For the text-containing cell, return its midpoint in (x, y) coordinate format. 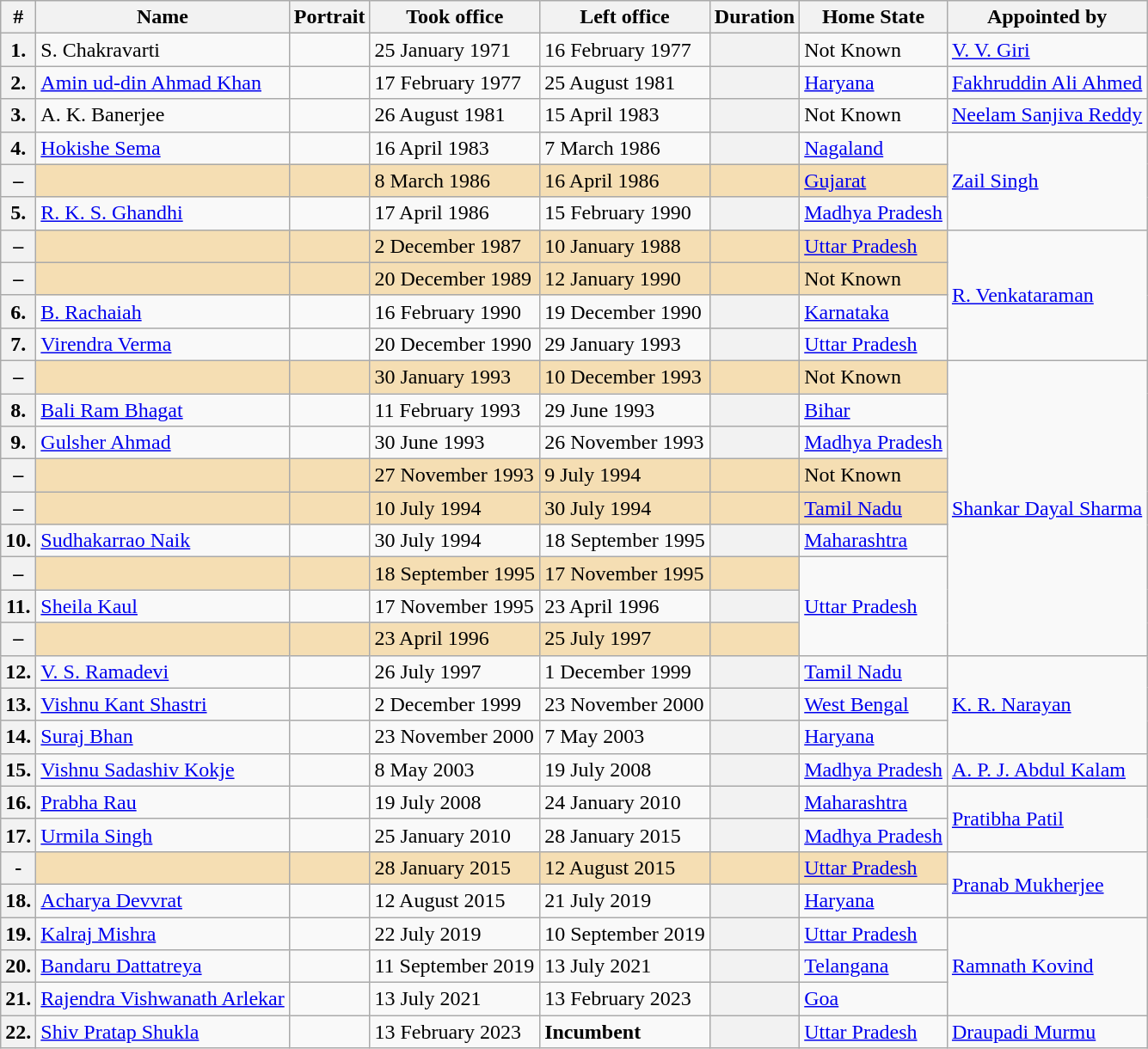
1. (19, 50)
17 February 1977 (455, 83)
16 February 1977 (625, 50)
16 April 1986 (625, 181)
16 April 1983 (455, 148)
22. (19, 1032)
10. (19, 541)
26 July 1997 (455, 672)
A. P. J. Abdul Kalam (1047, 770)
30 June 1993 (455, 443)
Sudhakarrao Naik (163, 541)
26 August 1981 (455, 115)
10 December 1993 (625, 377)
V. V. Giri (1047, 50)
Bandaru Dattatreya (163, 966)
25 January 1971 (455, 50)
A. K. Banerjee (163, 115)
Name (163, 17)
Shiv Pratap Shukla (163, 1032)
Incumbent (625, 1032)
25 July 1997 (625, 639)
Bali Ram Bhagat (163, 410)
Sheila Kaul (163, 606)
S. Chakravarti (163, 50)
7 May 2003 (625, 737)
Left office (625, 17)
Kalraj Mishra (163, 933)
K. R. Narayan (1047, 704)
Karnataka (874, 311)
Rajendra Vishwanath Arlekar (163, 999)
11 September 2019 (455, 966)
11 February 1993 (455, 410)
4. (19, 148)
8. (19, 410)
Draupadi Murmu (1047, 1032)
Vishnu Sadashiv Kokje (163, 770)
Neelam Sanjiva Reddy (1047, 115)
West Bengal (874, 704)
Ramnath Kovind (1047, 966)
Suraj Bhan (163, 737)
12. (19, 672)
R. K. S. Ghandhi (163, 213)
9 July 1994 (625, 475)
Shankar Dayal Sharma (1047, 507)
Acharya Devvrat (163, 900)
Gulsher Ahmad (163, 443)
Gujarat (874, 181)
17. (19, 835)
Goa (874, 999)
# (19, 17)
2 December 1999 (455, 704)
15 April 1983 (625, 115)
Hokishe Sema (163, 148)
16 February 1990 (455, 311)
5. (19, 213)
Vishnu Kant Shastri (163, 704)
10 January 1988 (625, 246)
Bihar (874, 410)
26 November 1993 (625, 443)
R. Venkataraman (1047, 295)
19. (19, 933)
13. (19, 704)
21 July 2019 (625, 900)
24 January 2010 (625, 802)
10 July 1994 (455, 508)
21. (19, 999)
Appointed by (1047, 17)
Home State (874, 17)
22 July 2019 (455, 933)
25 January 2010 (455, 835)
15. (19, 770)
Duration (754, 17)
Telangana (874, 966)
12 January 1990 (625, 279)
8 May 2003 (455, 770)
20 December 1990 (455, 344)
Pranab Mukherjee (1047, 884)
Urmila Singh (163, 835)
Pratibha Patil (1047, 819)
29 January 1993 (625, 344)
Amin ud-din Ahmad Khan (163, 83)
1 December 1999 (625, 672)
15 February 1990 (625, 213)
19 December 1990 (625, 311)
Prabha Rau (163, 802)
27 November 1993 (455, 475)
2. (19, 83)
10 September 2019 (625, 933)
- (19, 868)
Nagaland (874, 148)
18. (19, 900)
14. (19, 737)
2 December 1987 (455, 246)
8 March 1986 (455, 181)
Portrait (329, 17)
3. (19, 115)
20 December 1989 (455, 279)
V. S. Ramadevi (163, 672)
Fakhruddin Ali Ahmed (1047, 83)
7 March 1986 (625, 148)
16. (19, 802)
Virendra Verma (163, 344)
6. (19, 311)
Took office (455, 17)
7. (19, 344)
30 January 1993 (455, 377)
9. (19, 443)
B. Rachaiah (163, 311)
20. (19, 966)
29 June 1993 (625, 410)
25 August 1981 (625, 83)
11. (19, 606)
17 April 1986 (455, 213)
Zail Singh (1047, 181)
